Detect which cell encompasses the target text, then output its (X, Y) center coordinate. 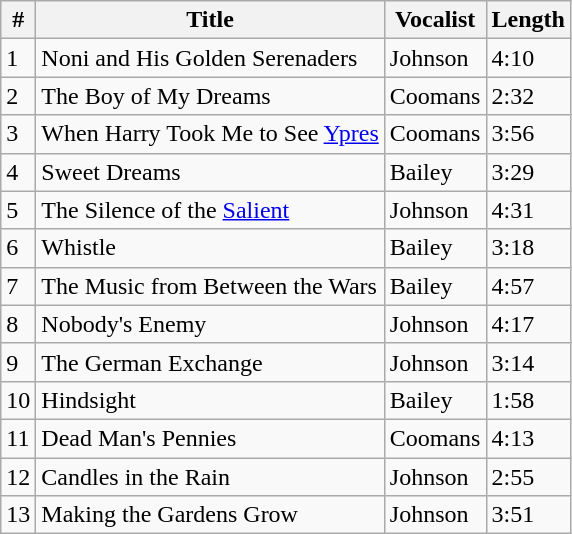
10 (18, 400)
Making the Gardens Grow (210, 515)
4:10 (528, 58)
7 (18, 286)
12 (18, 477)
Hindsight (210, 400)
3:51 (528, 515)
Dead Man's Pennies (210, 438)
The Silence of the Salient (210, 210)
2:55 (528, 477)
1 (18, 58)
4:57 (528, 286)
When Harry Took Me to See Ypres (210, 134)
3:29 (528, 172)
# (18, 20)
Nobody's Enemy (210, 324)
3:18 (528, 248)
Title (210, 20)
Sweet Dreams (210, 172)
4 (18, 172)
4:31 (528, 210)
2:32 (528, 96)
3:56 (528, 134)
The German Exchange (210, 362)
6 (18, 248)
2 (18, 96)
4:13 (528, 438)
Vocalist (435, 20)
9 (18, 362)
4:17 (528, 324)
5 (18, 210)
3:14 (528, 362)
11 (18, 438)
Length (528, 20)
13 (18, 515)
Candles in the Rain (210, 477)
8 (18, 324)
Whistle (210, 248)
The Boy of My Dreams (210, 96)
The Music from Between the Wars (210, 286)
1:58 (528, 400)
Noni and His Golden Serenaders (210, 58)
3 (18, 134)
